For the text-containing cell, return its midpoint in [x, y] coordinate format. 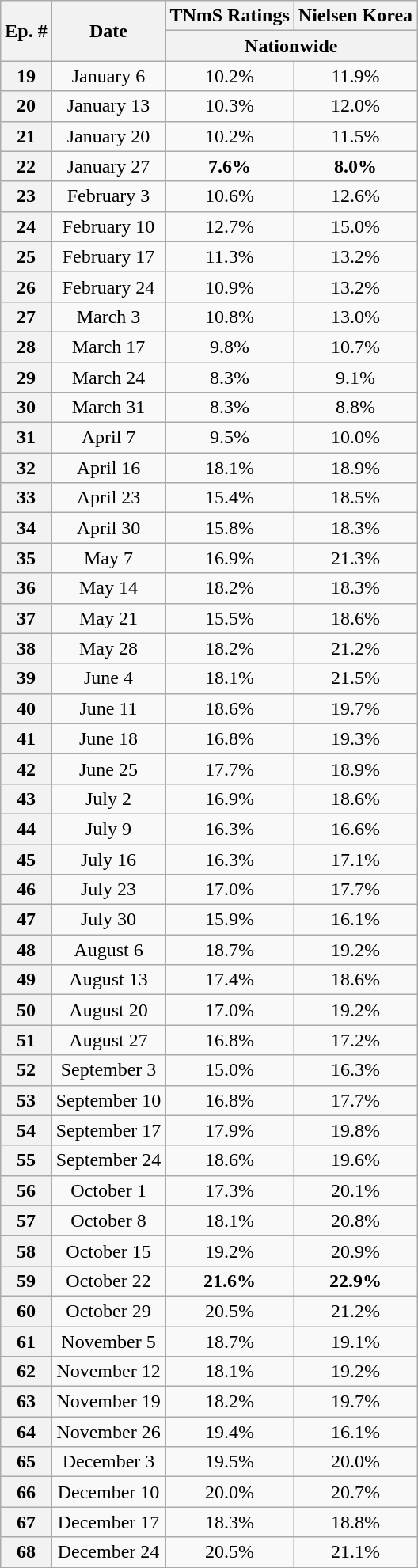
57 [26, 1221]
33 [26, 498]
July 30 [108, 920]
Nationwide [291, 46]
10.3% [230, 106]
65 [26, 1462]
29 [26, 378]
December 17 [108, 1522]
46 [26, 890]
August 27 [108, 1040]
April 7 [108, 438]
11.5% [355, 136]
March 3 [108, 317]
17.3% [230, 1190]
10.0% [355, 438]
May 21 [108, 618]
Nielsen Korea [355, 16]
19.6% [355, 1160]
31 [26, 438]
January 20 [108, 136]
19.8% [355, 1130]
15.4% [230, 498]
40 [26, 708]
49 [26, 980]
21.3% [355, 558]
37 [26, 618]
June 4 [108, 678]
February 24 [108, 287]
October 8 [108, 1221]
62 [26, 1372]
39 [26, 678]
50 [26, 1010]
19.5% [230, 1462]
July 16 [108, 859]
68 [26, 1552]
January 13 [108, 106]
20.9% [355, 1251]
March 24 [108, 378]
10.8% [230, 317]
May 7 [108, 558]
March 31 [108, 408]
August 20 [108, 1010]
8.0% [355, 166]
November 19 [108, 1402]
42 [26, 769]
11.3% [230, 256]
22.9% [355, 1281]
December 24 [108, 1552]
47 [26, 920]
September 17 [108, 1130]
22 [26, 166]
56 [26, 1190]
9.5% [230, 438]
20.8% [355, 1221]
19.1% [355, 1342]
60 [26, 1311]
7.6% [230, 166]
Ep. # [26, 31]
21.1% [355, 1552]
32 [26, 468]
July 9 [108, 829]
38 [26, 648]
February 3 [108, 196]
43 [26, 799]
20.1% [355, 1190]
15.8% [230, 528]
67 [26, 1522]
February 10 [108, 226]
19.3% [355, 738]
21 [26, 136]
18.8% [355, 1522]
October 29 [108, 1311]
20 [26, 106]
13.0% [355, 317]
21.6% [230, 1281]
April 30 [108, 528]
8.8% [355, 408]
12.7% [230, 226]
March 17 [108, 347]
October 1 [108, 1190]
9.1% [355, 378]
24 [26, 226]
November 12 [108, 1372]
July 2 [108, 799]
December 10 [108, 1492]
June 25 [108, 769]
January 27 [108, 166]
10.7% [355, 347]
61 [26, 1342]
August 13 [108, 980]
52 [26, 1070]
19 [26, 76]
58 [26, 1251]
May 28 [108, 648]
23 [26, 196]
17.4% [230, 980]
66 [26, 1492]
30 [26, 408]
27 [26, 317]
May 14 [108, 588]
9.8% [230, 347]
19.4% [230, 1432]
26 [26, 287]
TNmS Ratings [230, 16]
October 22 [108, 1281]
January 6 [108, 76]
July 23 [108, 890]
15.9% [230, 920]
59 [26, 1281]
51 [26, 1040]
48 [26, 950]
June 18 [108, 738]
17.1% [355, 859]
December 3 [108, 1462]
April 23 [108, 498]
August 6 [108, 950]
10.9% [230, 287]
September 3 [108, 1070]
63 [26, 1402]
44 [26, 829]
16.6% [355, 829]
June 11 [108, 708]
34 [26, 528]
45 [26, 859]
15.5% [230, 618]
55 [26, 1160]
April 16 [108, 468]
11.9% [355, 76]
September 10 [108, 1100]
12.0% [355, 106]
10.6% [230, 196]
28 [26, 347]
October 15 [108, 1251]
20.7% [355, 1492]
64 [26, 1432]
21.5% [355, 678]
12.6% [355, 196]
September 24 [108, 1160]
35 [26, 558]
18.5% [355, 498]
41 [26, 738]
17.9% [230, 1130]
November 26 [108, 1432]
25 [26, 256]
53 [26, 1100]
54 [26, 1130]
Date [108, 31]
36 [26, 588]
November 5 [108, 1342]
17.2% [355, 1040]
February 17 [108, 256]
